Return the (X, Y) coordinate for the center point of the cell that contains the specified text.  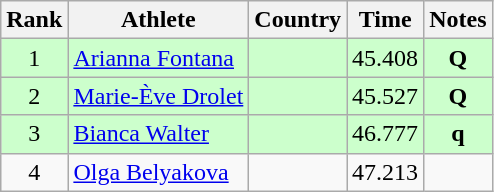
Time (386, 20)
3 (34, 134)
q (458, 134)
Rank (34, 20)
45.408 (386, 58)
Bianca Walter (158, 134)
Notes (458, 20)
45.527 (386, 96)
2 (34, 96)
46.777 (386, 134)
Olga Belyakova (158, 172)
47.213 (386, 172)
Arianna Fontana (158, 58)
4 (34, 172)
Athlete (158, 20)
Marie-Ève Drolet (158, 96)
Country (298, 20)
1 (34, 58)
